Extract the [X, Y] coordinate from the center of the cell holding the provided text.  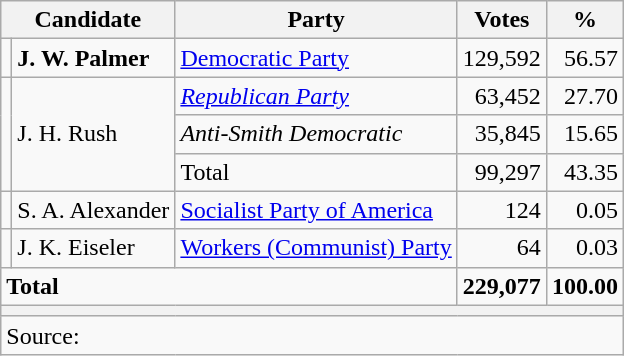
Source: [312, 335]
15.65 [584, 134]
J. H. Rush [94, 134]
0.05 [584, 210]
Party [316, 20]
% [584, 20]
Anti-Smith Democratic [316, 134]
63,452 [502, 96]
Workers (Communist) Party [316, 248]
43.35 [584, 172]
64 [502, 248]
129,592 [502, 58]
S. A. Alexander [94, 210]
99,297 [502, 172]
100.00 [584, 286]
Votes [502, 20]
27.70 [584, 96]
J. K. Eiseler [94, 248]
Republican Party [316, 96]
Candidate [88, 20]
J. W. Palmer [94, 58]
Socialist Party of America [316, 210]
Democratic Party [316, 58]
56.57 [584, 58]
124 [502, 210]
0.03 [584, 248]
35,845 [502, 134]
229,077 [502, 286]
